Provide the [X, Y] coordinate of the cell's center where the given text is located.  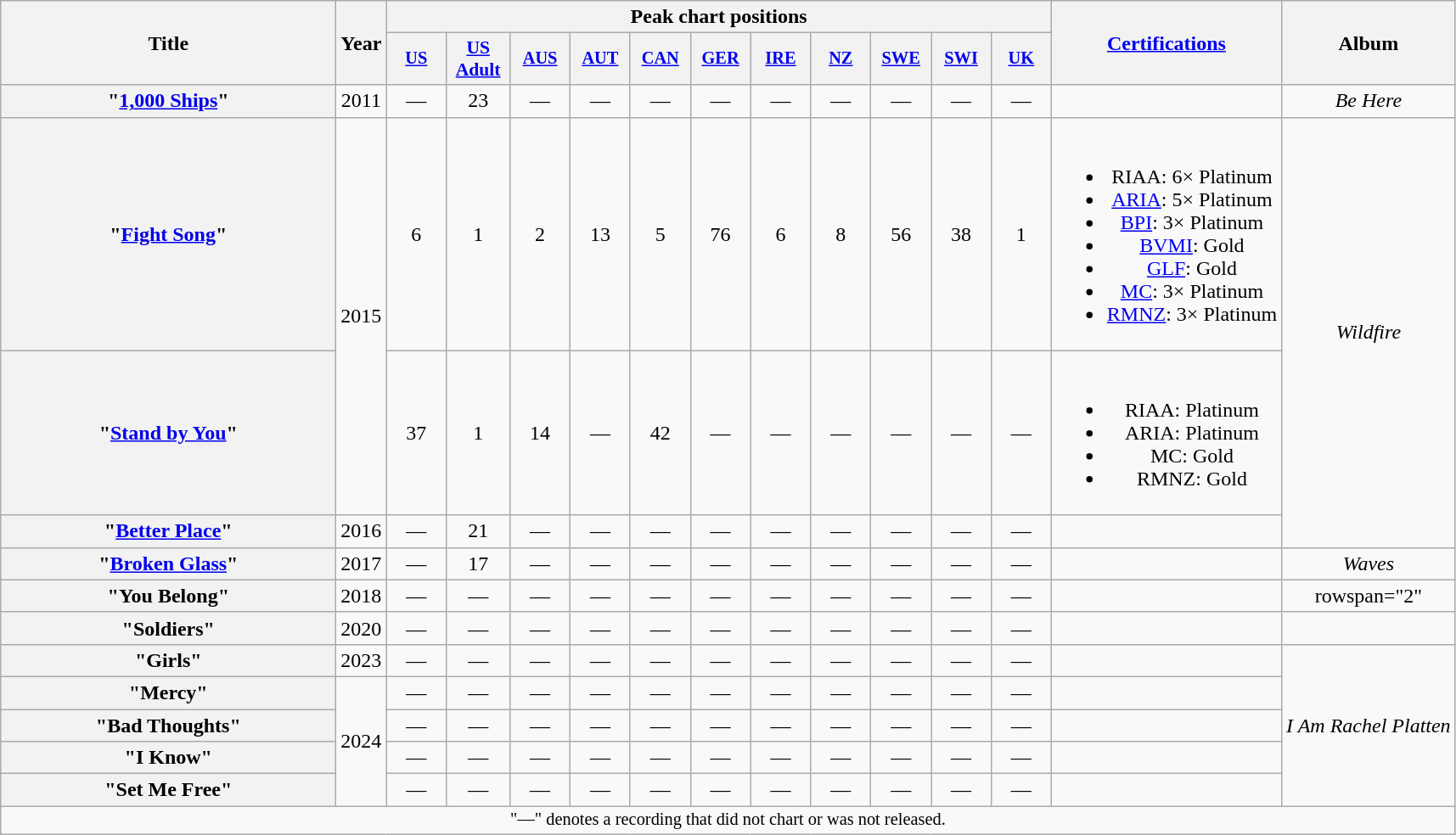
CAN [661, 59]
GER [720, 59]
38 [961, 234]
"Fight Song" [168, 234]
SWE [902, 59]
Album [1369, 42]
RIAA: PlatinumARIA: PlatinumMC: GoldRMNZ: Gold [1166, 433]
2024 [362, 741]
23 [479, 101]
2016 [362, 531]
14 [540, 433]
2020 [362, 628]
Be Here [1369, 101]
"Set Me Free" [168, 790]
"Mercy" [168, 692]
UK [1020, 59]
56 [902, 234]
37 [416, 433]
2 [540, 234]
5 [661, 234]
2011 [362, 101]
21 [479, 531]
Title [168, 42]
AUT [599, 59]
SWI [961, 59]
2023 [362, 660]
"Better Place" [168, 531]
76 [720, 234]
"—" denotes a recording that did not chart or was not released. [728, 821]
8 [840, 234]
"Stand by You" [168, 433]
"I Know" [168, 758]
Wildfire [1369, 333]
17 [479, 563]
42 [661, 433]
2015 [362, 316]
"Broken Glass" [168, 563]
AUS [540, 59]
13 [599, 234]
IRE [781, 59]
USAdult [479, 59]
"1,000 Ships" [168, 101]
Certifications [1166, 42]
rowspan="2" [1369, 596]
I Am Rachel Platten [1369, 725]
Waves [1369, 563]
"Soldiers" [168, 628]
"You Belong" [168, 596]
2017 [362, 563]
RIAA: 6× PlatinumARIA: 5× PlatinumBPI: 3× PlatinumBVMI: GoldGLF: GoldMC: 3× PlatinumRMNZ: 3× Platinum [1166, 234]
"Bad Thoughts" [168, 726]
2018 [362, 596]
Peak chart positions [718, 17]
US [416, 59]
"Girls" [168, 660]
Year [362, 42]
NZ [840, 59]
